Locate the cell with the specified text and output its [x, y] center coordinate. 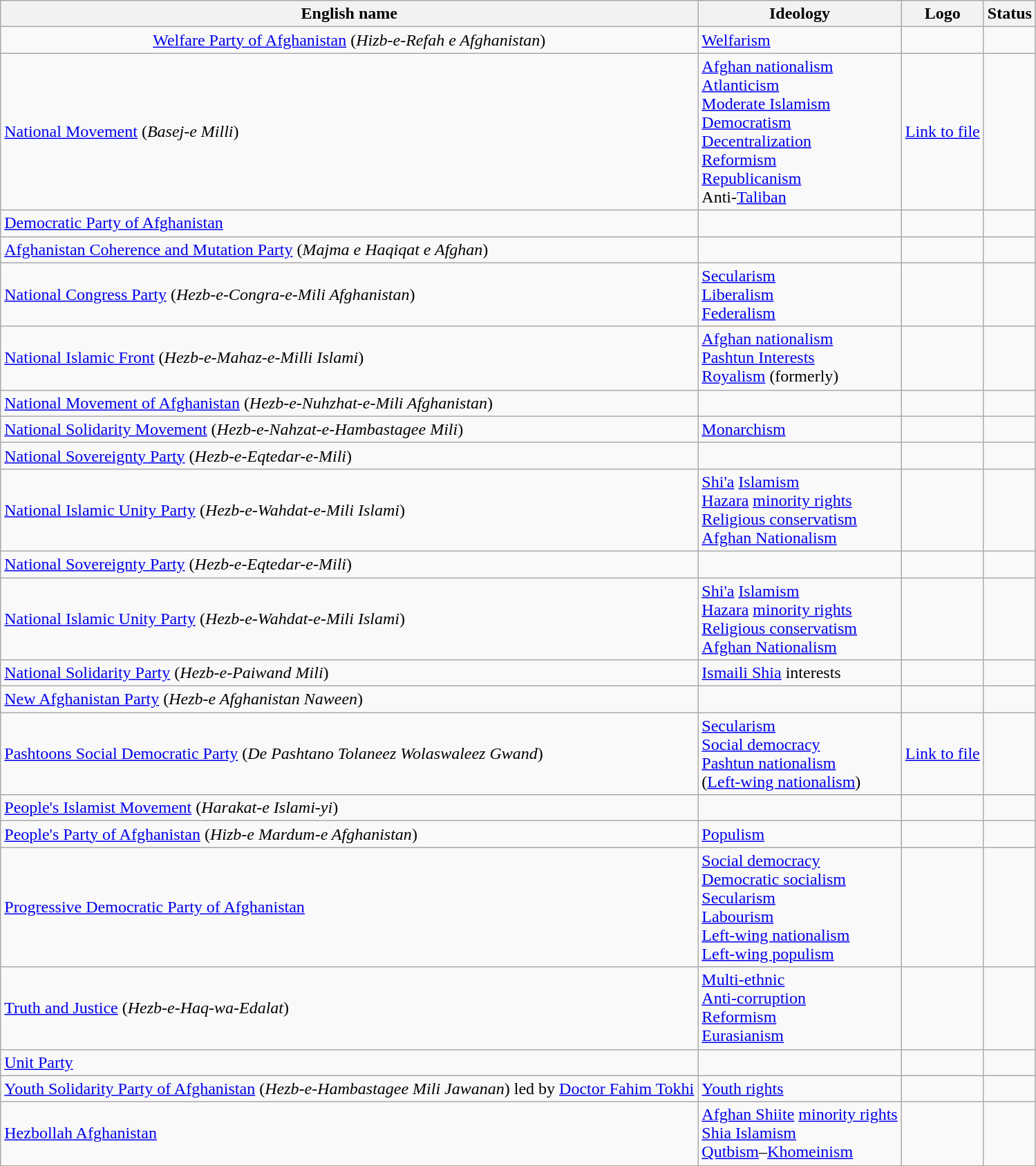
Logo [943, 14]
Multi-ethnicAnti-corruptionReformismEurasianism [800, 1008]
Pashtoons Social Democratic Party (De Pashtano Tolaneez Wolaswaleez Gwand) [350, 753]
Youth Solidarity Party of Afghanistan (Hezb-e-Hambastagee Mili Jawanan) led by Doctor Fahim Tokhi [350, 1089]
Hezbollah Afghanistan [350, 1134]
Social democracyDemocratic socialismSecularismLabourismLeft-wing nationalismLeft-wing populism [800, 907]
People's Party of Afghanistan (Hizb-e Mardum-e Afghanistan) [350, 834]
Progressive Democratic Party of Afghanistan [350, 907]
Youth rights [800, 1089]
Truth and Justice (Hezb-e-Haq-wa-Edalat) [350, 1008]
New Afghanistan Party (Hezb-e Afghanistan Naween) [350, 699]
National Congress Party (Hezb-e-Congra-e-Mili Afghanistan) [350, 294]
English name [350, 14]
Democratic Party of Afghanistan [350, 223]
Welfare Party of Afghanistan (Hizb-e-Refah e Afghanistan) [350, 40]
Afghan Shiite minority rightsShia IslamismQutbism–Khomeinism [800, 1134]
Unit Party [350, 1062]
National Movement (Basej-e Milli) [350, 131]
Monarchism [800, 429]
National Islamic Front (Hezb-e-Mahaz-e-Milli Islami) [350, 358]
National Solidarity Movement (Hezb-e-Nahzat-e-Hambastagee Mili) [350, 429]
National Movement of Afghanistan (Hezb-e-Nuhzhat-e-Mili Afghanistan) [350, 403]
People's Islamist Movement (Harakat-e Islami-yi) [350, 808]
Afghan nationalismAtlanticismModerate IslamismDemocratismDecentralizationReformismRepublicanismAnti-Taliban [800, 131]
Status [1009, 14]
National Solidarity Party (Hezb-e-Paiwand Mili) [350, 673]
Ismaili Shia interests [800, 673]
Afghanistan Coherence and Mutation Party (Majma e Haqiqat e Afghan) [350, 250]
SecularismSocial democracyPashtun nationalism (Left-wing nationalism) [800, 753]
Welfarism [800, 40]
Ideology [800, 14]
SecularismLiberalismFederalism [800, 294]
Afghan nationalismPashtun InterestsRoyalism (formerly) [800, 358]
Populism [800, 834]
